Identify which cell holds the provided text, then report its [x, y] central coordinate. 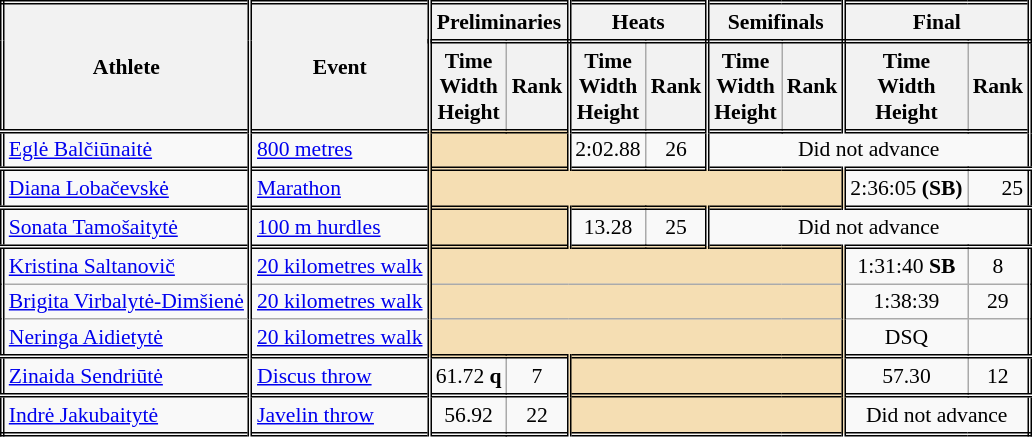
DSQ [906, 338]
Kristina Saltanovič [126, 266]
61.72 q [468, 376]
Indrė Jakubaitytė [126, 414]
Zinaida Sendriūtė [126, 376]
Semifinals [776, 22]
57.30 [906, 376]
2:02.88 [608, 150]
Event [340, 67]
Heats [638, 22]
2:36:05 (SB) [906, 190]
100 m hurdles [340, 228]
1:38:39 [906, 302]
Neringa Aidietytė [126, 338]
Eglė Balčiūnaitė [126, 150]
56.92 [468, 414]
8 [999, 266]
7 [538, 376]
12 [999, 376]
1:31:40 SB [906, 266]
Preliminaries [499, 22]
Final [937, 22]
13.28 [608, 228]
Brigita Virbalytė-Dimšienė [126, 302]
29 [999, 302]
Sonata Tamošaitytė [126, 228]
Discus throw [340, 376]
22 [538, 414]
Diana Lobačevskė [126, 190]
Javelin throw [340, 414]
26 [677, 150]
800 metres [340, 150]
Marathon [340, 190]
Athlete [126, 67]
